Extract the (x, y) coordinate from the center of the cell holding the provided text.  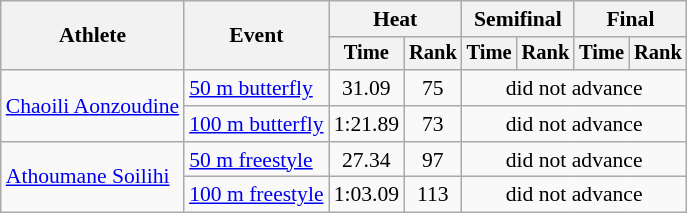
Chaoili Aonzoudine (92, 106)
73 (433, 124)
50 m freestyle (256, 160)
97 (433, 160)
113 (433, 195)
Athoumane Soilihi (92, 178)
100 m freestyle (256, 195)
Final (630, 19)
1:21.89 (366, 124)
Heat (396, 19)
75 (433, 88)
Event (256, 36)
27.34 (366, 160)
100 m butterfly (256, 124)
Athlete (92, 36)
Semifinal (518, 19)
31.09 (366, 88)
50 m butterfly (256, 88)
1:03.09 (366, 195)
